Extract the [x, y] coordinate from the center of the cell holding the provided text.  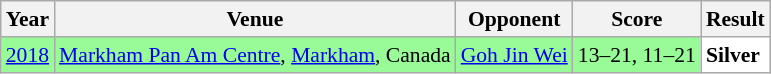
13–21, 11–21 [637, 55]
Opponent [514, 19]
Silver [736, 55]
Venue [255, 19]
Goh Jin Wei [514, 55]
Year [28, 19]
Markham Pan Am Centre, Markham, Canada [255, 55]
2018 [28, 55]
Score [637, 19]
Result [736, 19]
